Provide the (x, y) coordinate of the cell's center where the given text is located.  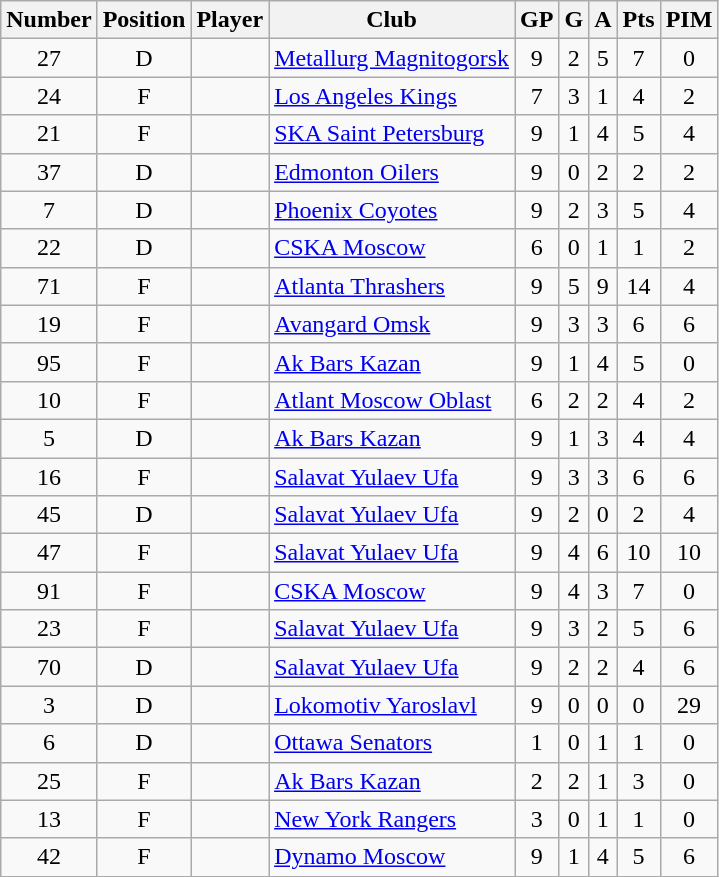
Pts (638, 20)
Avangard Omsk (392, 324)
45 (49, 515)
25 (49, 781)
22 (49, 248)
SKA Saint Petersburg (392, 134)
24 (49, 96)
PIM (689, 20)
Position (144, 20)
14 (638, 286)
91 (49, 591)
GP (537, 20)
23 (49, 629)
29 (689, 705)
Phoenix Coyotes (392, 210)
Lokomotiv Yaroslavl (392, 705)
Atlanta Thrashers (392, 286)
Metallurg Magnitogorsk (392, 58)
16 (49, 477)
47 (49, 553)
Los Angeles Kings (392, 96)
New York Rangers (392, 819)
71 (49, 286)
42 (49, 857)
Dynamo Moscow (392, 857)
70 (49, 667)
37 (49, 172)
95 (49, 362)
Ottawa Senators (392, 743)
Club (392, 20)
27 (49, 58)
Atlant Moscow Oblast (392, 400)
19 (49, 324)
13 (49, 819)
G (574, 20)
Player (230, 20)
21 (49, 134)
Edmonton Oilers (392, 172)
A (603, 20)
Number (49, 20)
